Scan for the cell matching the given text and deliver its [X, Y] coordinate at center. 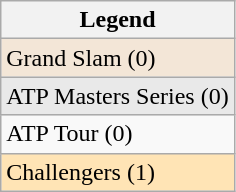
Legend [118, 20]
Grand Slam (0) [118, 58]
ATP Tour (0) [118, 134]
Challengers (1) [118, 172]
ATP Masters Series (0) [118, 96]
